Capture the cell that displays the provided text and extract its (x, y) central coordinate. 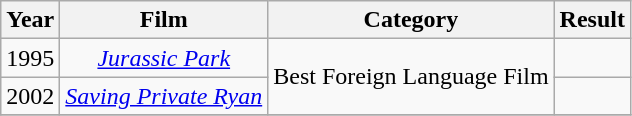
1995 (30, 58)
Saving Private Ryan (164, 96)
Result (592, 20)
2002 (30, 96)
Category (411, 20)
Year (30, 20)
Film (164, 20)
Best Foreign Language Film (411, 77)
Jurassic Park (164, 58)
